Identify which cell holds the provided text, then report its [x, y] central coordinate. 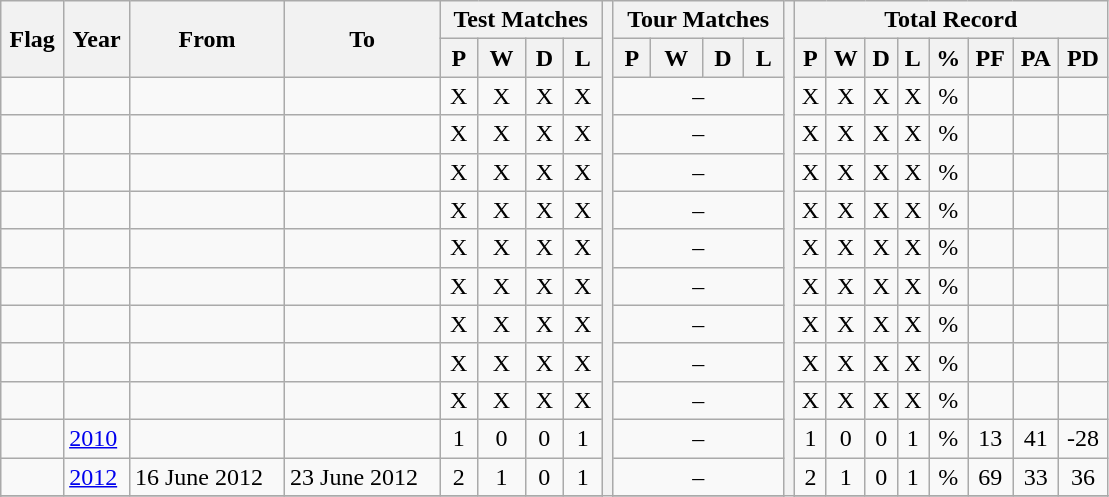
PD [1083, 58]
PA [1036, 58]
PF [990, 58]
2012 [97, 477]
2010 [97, 438]
36 [1083, 477]
To [362, 39]
Test Matches [521, 20]
13 [990, 438]
23 June 2012 [362, 477]
Year [97, 39]
Flag [32, 39]
Tour Matches [698, 20]
33 [1036, 477]
16 June 2012 [206, 477]
-28 [1083, 438]
41 [1036, 438]
From [206, 39]
69 [990, 477]
Total Record [951, 20]
